Capture the cell that displays the provided text and extract its [X, Y] central coordinate. 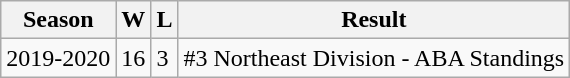
#3 Northeast Division - ABA Standings [374, 58]
W [134, 20]
2019-2020 [58, 58]
3 [164, 58]
Result [374, 20]
L [164, 20]
Season [58, 20]
16 [134, 58]
